Search for the cell housing the specified text and yield its (x, y) center coordinate. 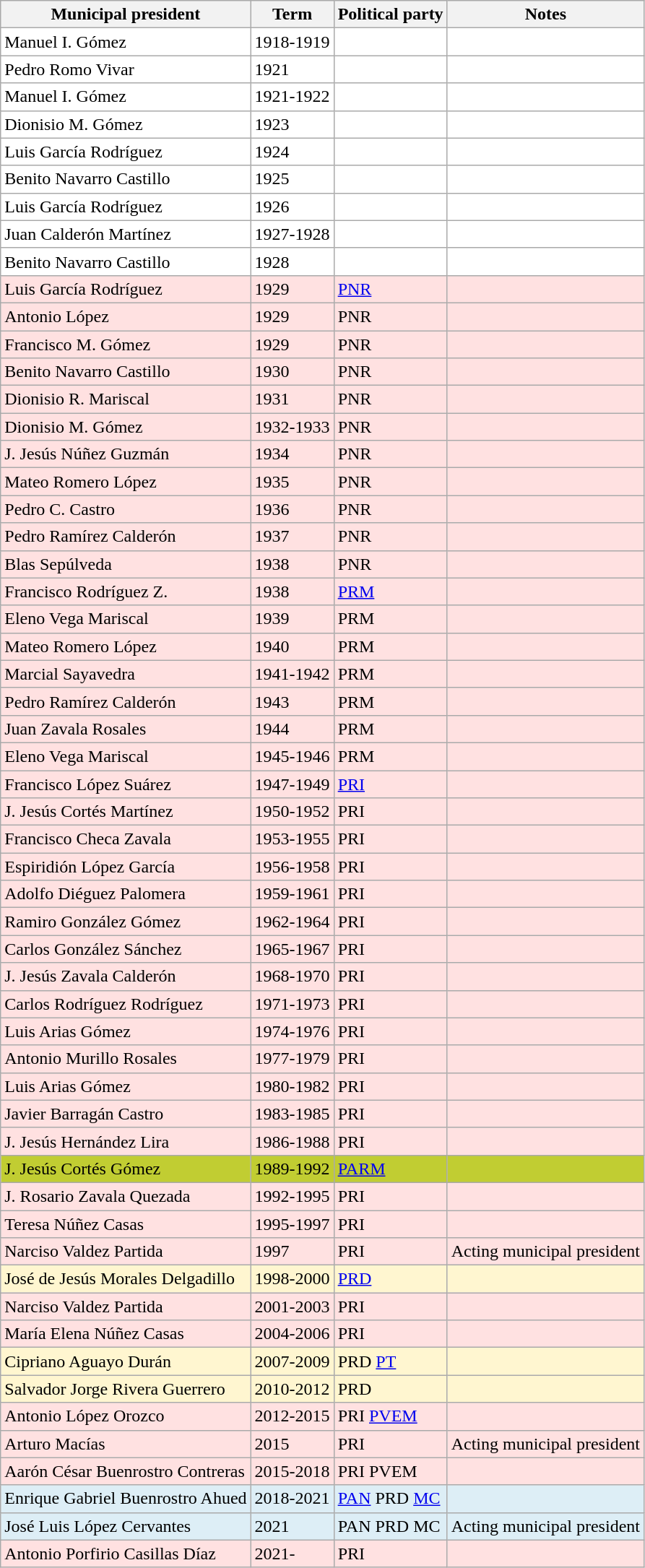
Pedro Romo Vivar (126, 69)
1945-1946 (292, 756)
Enrique Gabriel Buenrostro Ahued (126, 1499)
1998-2000 (292, 1279)
1932-1933 (292, 427)
José Luis López Cervantes (126, 1526)
Antonio Porfirio Casillas Díaz (126, 1554)
1940 (292, 646)
2018-2021 (292, 1499)
1956-1958 (292, 867)
Juan Calderón Martínez (126, 234)
Adolfo Diéguez Palomera (126, 894)
Term (292, 14)
1986-1988 (292, 1141)
Carlos Rodríguez Rodríguez (126, 1004)
1943 (292, 701)
2007-2009 (292, 1361)
1977-1979 (292, 1059)
Pedro C. Castro (126, 509)
PARM (390, 1169)
Marcial Sayavedra (126, 674)
1959-1961 (292, 894)
Antonio López (126, 316)
1924 (292, 152)
1918-1919 (292, 42)
J. Jesús Cortés Gómez (126, 1169)
1937 (292, 537)
Javier Barragán Castro (126, 1114)
1936 (292, 509)
PRD PT (390, 1361)
2001-2003 (292, 1307)
Blas Sepúlveda (126, 564)
J. Jesús Hernández Lira (126, 1141)
José de Jesús Morales Delgadillo (126, 1279)
1962-1964 (292, 922)
Francisco Rodríguez Z. (126, 592)
J. Jesús Núñez Guzmán (126, 454)
2021 (292, 1526)
2021- (292, 1554)
Notes (545, 14)
2004-2006 (292, 1334)
1947-1949 (292, 784)
1968-1970 (292, 976)
1950-1952 (292, 812)
Carlos González Sánchez (126, 949)
J. Jesús Zavala Calderón (126, 976)
1980-1982 (292, 1086)
Municipal president (126, 14)
1983-1985 (292, 1114)
1953-1955 (292, 839)
Juan Zavala Rosales (126, 729)
1928 (292, 261)
1935 (292, 482)
1974-1976 (292, 1031)
1921 (292, 69)
1939 (292, 619)
1931 (292, 399)
1995-1997 (292, 1224)
1923 (292, 124)
1926 (292, 207)
Francisco López Suárez (126, 784)
1965-1967 (292, 949)
1921-1922 (292, 97)
Espiridión López García (126, 867)
María Elena Núñez Casas (126, 1334)
Teresa Núñez Casas (126, 1224)
Arturo Macías (126, 1444)
Political party (390, 14)
1927-1928 (292, 234)
1944 (292, 729)
J. Jesús Cortés Martínez (126, 812)
1934 (292, 454)
J. Rosario Zavala Quezada (126, 1196)
Salvador Jorge Rivera Guerrero (126, 1389)
Cipriano Aguayo Durán (126, 1361)
1930 (292, 372)
2015 (292, 1444)
Antonio López Orozco (126, 1416)
Antonio Murillo Rosales (126, 1059)
1997 (292, 1252)
1989-1992 (292, 1169)
2015-2018 (292, 1471)
1941-1942 (292, 674)
1971-1973 (292, 1004)
1925 (292, 179)
1992-1995 (292, 1196)
2010-2012 (292, 1389)
Ramiro González Gómez (126, 922)
2012-2015 (292, 1416)
Francisco M. Gómez (126, 345)
Aarón César Buenrostro Contreras (126, 1471)
Francisco Checa Zavala (126, 839)
Dionisio R. Mariscal (126, 399)
